Scan for the cell matching the given text and deliver its (X, Y) coordinate at center. 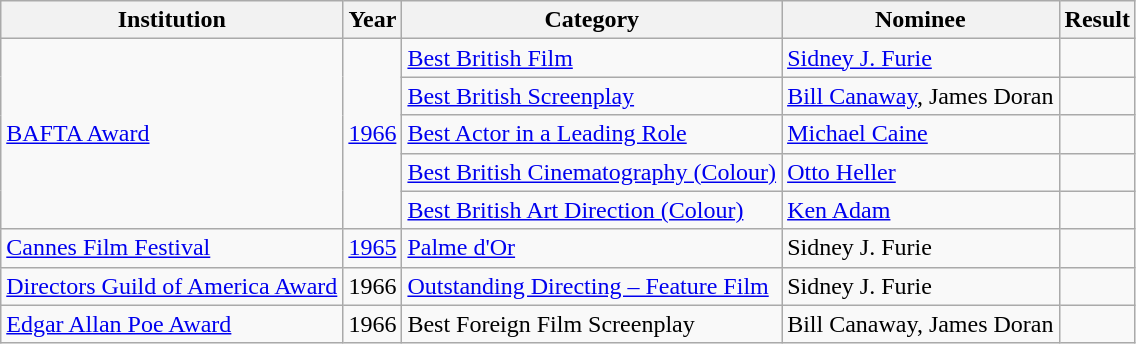
Outstanding Directing – Feature Film (592, 286)
Cannes Film Festival (172, 248)
Best British Cinematography (Colour) (592, 172)
Michael Caine (920, 134)
Best British Art Direction (Colour) (592, 210)
Best Foreign Film Screenplay (592, 324)
1965 (372, 248)
Result (1097, 20)
Palme d'Or (592, 248)
Otto Heller (920, 172)
Ken Adam (920, 210)
Institution (172, 20)
BAFTA Award (172, 134)
Edgar Allan Poe Award (172, 324)
Nominee (920, 20)
Year (372, 20)
Best Actor in a Leading Role (592, 134)
Best British Film (592, 58)
Category (592, 20)
Directors Guild of America Award (172, 286)
Best British Screenplay (592, 96)
